Return the [X, Y] coordinate for the center point of the cell that contains the specified text.  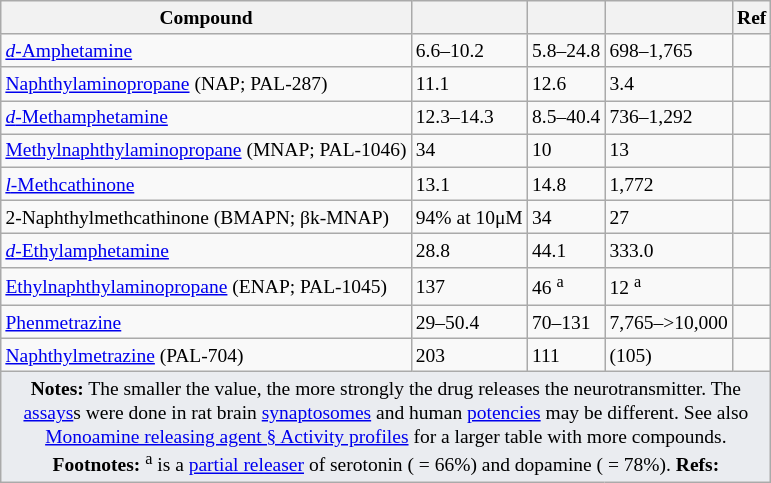
Ethylnaphthylaminopropane (ENAP; PAL-1045) [206, 286]
8.5–40.4 [566, 118]
44.1 [566, 250]
Ref [752, 18]
137 [469, 286]
d-Methamphetamine [206, 118]
Compound [206, 18]
333.0 [669, 250]
111 [566, 356]
13 [669, 150]
12 a [669, 286]
28.8 [469, 250]
Naphthylmetrazine (PAL-704) [206, 356]
d-Amphetamine [206, 50]
6.6–10.2 [469, 50]
5.8–24.8 [566, 50]
736–1,292 [669, 118]
Phenmetrazine [206, 322]
698–1,765 [669, 50]
29–50.4 [469, 322]
l-Methcathinone [206, 184]
27 [669, 216]
1,772 [669, 184]
94% at 10μM [469, 216]
203 [469, 356]
(105) [669, 356]
Methylnaphthylaminopropane (MNAP; PAL-1046) [206, 150]
10 [566, 150]
3.4 [669, 84]
12.3–14.3 [469, 118]
14.8 [566, 184]
13.1 [469, 184]
d-Ethylamphetamine [206, 250]
70–131 [566, 322]
Naphthylaminopropane (NAP; PAL-287) [206, 84]
7,765–>10,000 [669, 322]
11.1 [469, 84]
46 a [566, 286]
12.6 [566, 84]
2-Naphthylmethcathinone (BMAPN; βk-MNAP) [206, 216]
